Detect which cell encompasses the target text, then output its (X, Y) center coordinate. 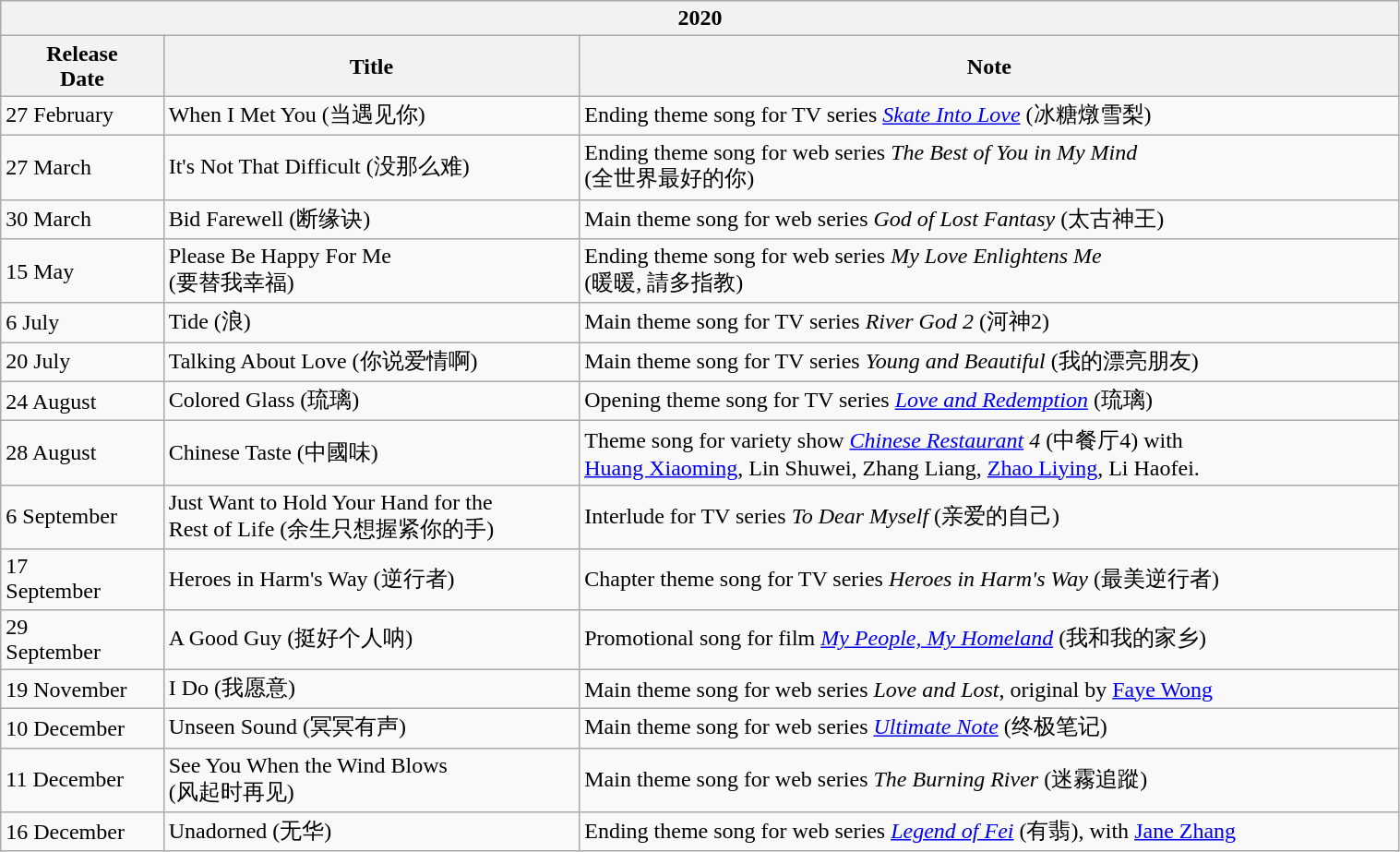
Bid Farewell (断缘诀) (371, 220)
27 February (82, 116)
Opening theme song for TV series Love and Redemption (琉璃) (989, 401)
It's Not That Difficult (没那么难) (371, 167)
15 May (82, 271)
When I Met You (当遇见你) (371, 116)
Chapter theme song for TV series Heroes in Harm's Way (最美逆行者) (989, 580)
Unadorned (无华) (371, 833)
Heroes in Harm's Way (逆行者) (371, 580)
Theme song for variety show Chinese Restaurant 4 (中餐厅4) withHuang Xiaoming, Lin Shuwei, Zhang Liang, Zhao Liying, Li Haofei. (989, 453)
Ending theme song for web series Legend of Fei (有翡), with Jane Zhang (989, 833)
Ending theme song for web series My Love Enlightens Me(暖暖, 請多指教) (989, 271)
28 August (82, 453)
Please Be Happy For Me(要替我幸福) (371, 271)
30 March (82, 220)
I Do (我愿意) (371, 689)
Ending theme song for web series The Best of You in My Mind(全世界最好的你) (989, 167)
6 July (82, 323)
10 December (82, 729)
20 July (82, 362)
16 December (82, 833)
Tide (浪) (371, 323)
Promotional song for film My People, My Homeland (我和我的家乡) (989, 639)
19 November (82, 689)
Interlude for TV series To Dear Myself (亲爱的自己) (989, 517)
11 December (82, 780)
Just Want to Hold Your Hand for theRest of Life (余生只想握紧你的手) (371, 517)
Ending theme song for TV series Skate Into Love (冰糖燉雪梨) (989, 116)
Main theme song for web series The Burning River (迷霧追蹤) (989, 780)
A Good Guy (挺好个人呐) (371, 639)
Colored Glass (琉璃) (371, 401)
Main theme song for web series Ultimate Note (终极笔记) (989, 729)
See You When the Wind Blows(风起时再见) (371, 780)
Main theme song for web series Love and Lost, original by Faye Wong (989, 689)
Main theme song for TV series River God 2 (河神2) (989, 323)
24 August (82, 401)
Note (989, 66)
2020 (700, 18)
17September (82, 580)
Main theme song for TV series Young and Beautiful (我的漂亮朋友) (989, 362)
29September (82, 639)
Talking About Love (你说爱情啊) (371, 362)
6 September (82, 517)
ReleaseDate (82, 66)
27 March (82, 167)
Chinese Taste (中國味) (371, 453)
Unseen Sound (冥冥有声) (371, 729)
Main theme song for web series God of Lost Fantasy (太古神王) (989, 220)
Title (371, 66)
